Return the (X, Y) coordinate for the center point of the cell that contains the specified text.  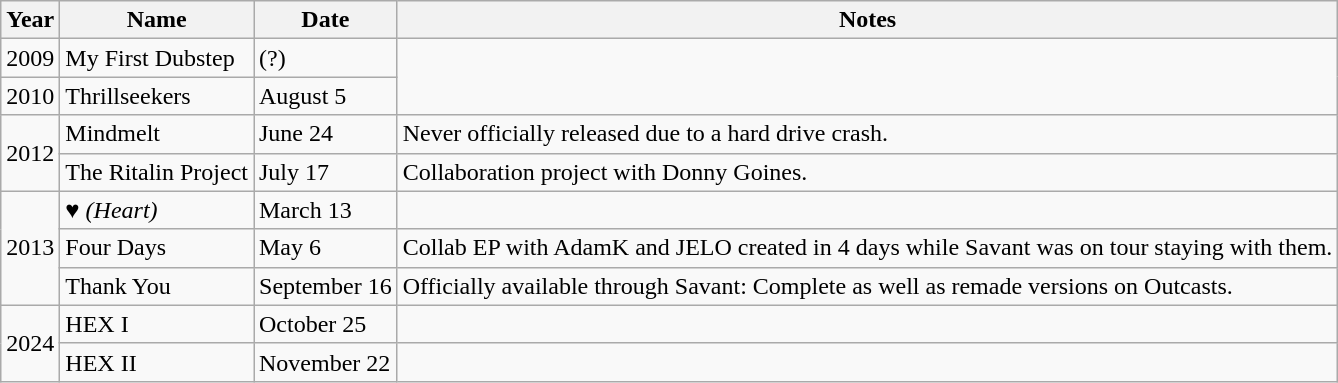
Date (326, 20)
2012 (30, 153)
♥ (Heart) (157, 210)
Year (30, 20)
(?) (326, 58)
October 25 (326, 324)
My First Dubstep (157, 58)
August 5 (326, 96)
March 13 (326, 210)
The Ritalin Project (157, 172)
Never officially released due to a hard drive crash. (868, 134)
Collaboration project with Donny Goines. (868, 172)
Thank You (157, 286)
November 22 (326, 362)
HEX I (157, 324)
HEX II (157, 362)
2024 (30, 343)
Collab EP with AdamK and JELO created in 4 days while Savant was on tour staying with them. (868, 248)
May 6 (326, 248)
Mindmelt (157, 134)
Thrillseekers (157, 96)
Notes (868, 20)
2013 (30, 248)
June 24 (326, 134)
July 17 (326, 172)
Officially available through Savant: Complete as well as remade versions on Outcasts. (868, 286)
September 16 (326, 286)
Name (157, 20)
2010 (30, 96)
Four Days (157, 248)
2009 (30, 58)
